Determine the (x, y) coordinate at the center of the cell enclosing the given text.  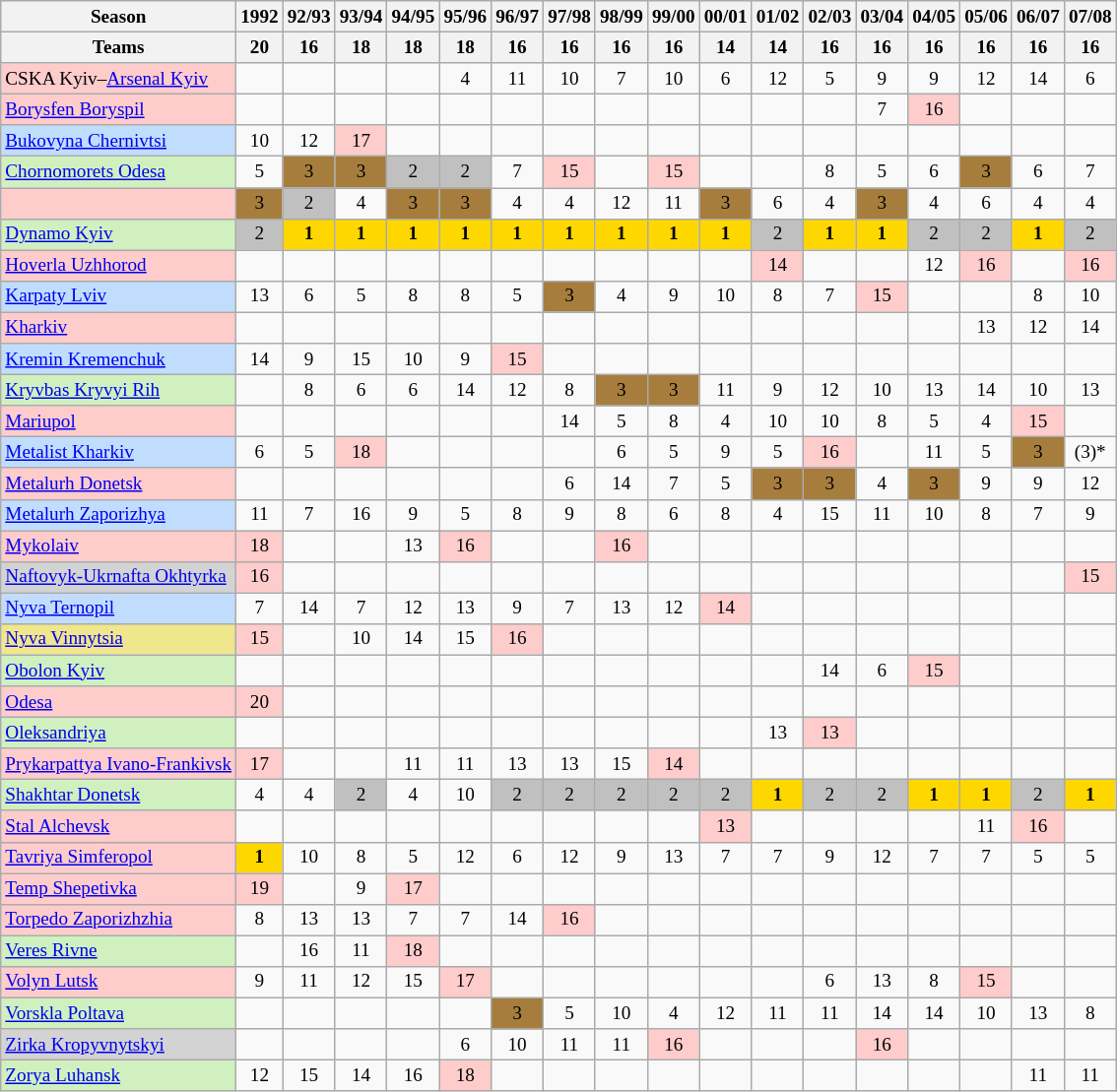
00/01 (725, 17)
04/05 (934, 17)
Tavriya Simferopol (118, 858)
Dynamo Kyiv (118, 234)
96/97 (518, 17)
Nyva Vinnytsia (118, 639)
1992 (260, 17)
Nyva Ternopil (118, 609)
Borysfen Boryspil (118, 109)
Karpaty Lviv (118, 296)
(3)* (1089, 453)
Metalurh Zaporizhya (118, 515)
06/07 (1038, 17)
01/02 (778, 17)
99/00 (674, 17)
Veres Rivne (118, 951)
98/99 (621, 17)
97/98 (569, 17)
95/96 (465, 17)
Kremin Kremenchuk (118, 359)
Torpedo Zaporizhzhia (118, 920)
CSKA Kyiv–Arsenal Kyiv (118, 79)
94/95 (414, 17)
Oleksandriya (118, 733)
Metalurh Donetsk (118, 483)
Season (118, 17)
Prykarpattya Ivano-Frankivsk (118, 764)
Shakhtar Donetsk (118, 796)
Mariupol (118, 421)
Zorya Luhansk (118, 1075)
Hoverla Uzhhorod (118, 266)
Obolon Kyiv (118, 671)
02/03 (829, 17)
Teams (118, 47)
93/94 (361, 17)
92/93 (309, 17)
03/04 (883, 17)
07/08 (1089, 17)
19 (260, 888)
Temp Shepetivka (118, 888)
Kryvbas Kryvyi Rih (118, 390)
05/06 (987, 17)
Mykolaiv (118, 546)
Metalist Kharkiv (118, 453)
Bukovyna Chernivtsi (118, 141)
Odesa (118, 702)
Kharkiv (118, 328)
Vorskla Poltava (118, 1013)
Volyn Lutsk (118, 982)
Zirka Kropyvnytskyi (118, 1045)
Chornomorets Odesa (118, 172)
Naftovyk-Ukrnafta Okhtyrka (118, 577)
Stal Alchevsk (118, 826)
